For the text-containing cell, return its midpoint in (x, y) coordinate format. 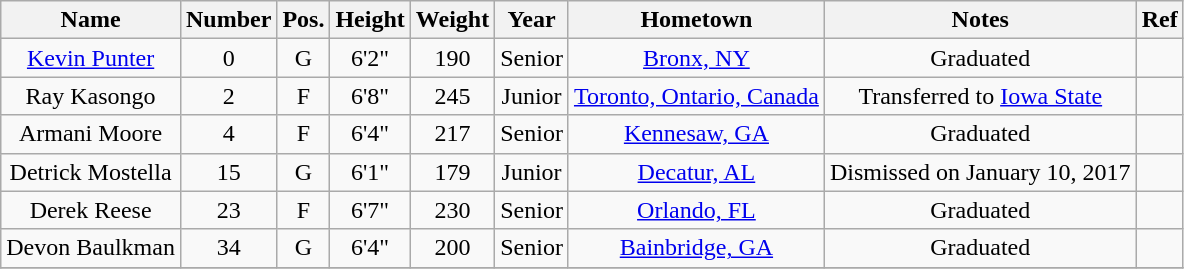
Armani Moore (91, 134)
Weight (452, 20)
217 (452, 134)
230 (452, 210)
Derek Reese (91, 210)
Transferred to Iowa State (980, 96)
4 (228, 134)
Year (532, 20)
6'7" (370, 210)
Hometown (696, 20)
200 (452, 248)
Ray Kasongo (91, 96)
Name (91, 20)
Decatur, AL (696, 172)
Ref (1160, 20)
Dismissed on January 10, 2017 (980, 172)
190 (452, 58)
6'1" (370, 172)
34 (228, 248)
Detrick Mostella (91, 172)
Toronto, Ontario, Canada (696, 96)
15 (228, 172)
Bronx, NY (696, 58)
245 (452, 96)
6'8" (370, 96)
23 (228, 210)
Kennesaw, GA (696, 134)
179 (452, 172)
Bainbridge, GA (696, 248)
Notes (980, 20)
Pos. (304, 20)
6'2" (370, 58)
Height (370, 20)
Kevin Punter (91, 58)
0 (228, 58)
Orlando, FL (696, 210)
2 (228, 96)
Devon Baulkman (91, 248)
Number (228, 20)
